Determine the [x, y] coordinate at the center of the cell enclosing the given text.  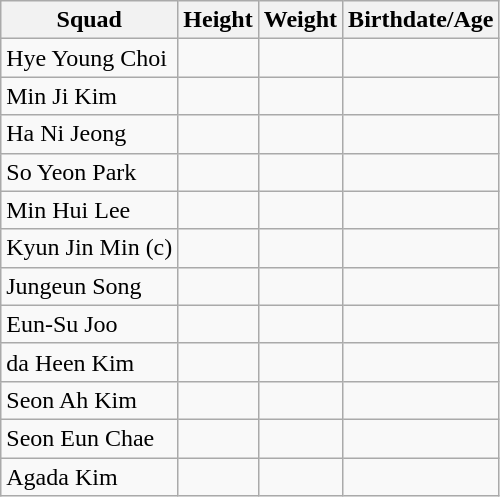
Jungeun Song [90, 286]
da Heen Kim [90, 362]
Seon Ah Kim [90, 400]
Weight [300, 20]
Min Hui Lee [90, 210]
Height [218, 20]
Min Ji Kim [90, 96]
Agada Kim [90, 477]
So Yeon Park [90, 172]
Squad [90, 20]
Eun-Su Joo [90, 324]
Hye Young Choi [90, 58]
Kyun Jin Min (c) [90, 248]
Birthdate/Age [421, 20]
Ha Ni Jeong [90, 134]
Seon Eun Chae [90, 438]
